Detect which cell encompasses the target text, then output its (X, Y) center coordinate. 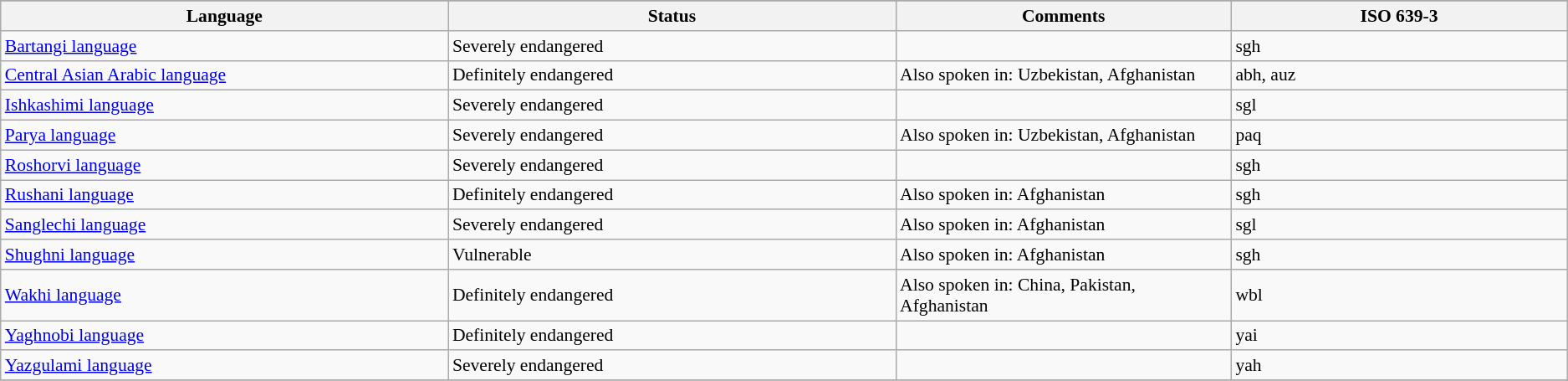
Wakhi language (224, 295)
Bartangi language (224, 46)
Yaghnobi language (224, 336)
Vulnerable (672, 255)
Shughni language (224, 255)
Central Asian Arabic language (224, 75)
yai (1398, 336)
Roshorvi language (224, 165)
Sanglechi language (224, 225)
Language (224, 16)
yah (1398, 366)
Status (672, 16)
Parya language (224, 136)
abh, auz (1398, 75)
Yazgulami language (224, 366)
ISO 639-3 (1398, 16)
Comments (1064, 16)
Ishkashimi language (224, 106)
Rushani language (224, 195)
wbl (1398, 295)
Also spoken in: China, Pakistan, Afghanistan (1064, 295)
paq (1398, 136)
